Determine the [x, y] coordinate at the center of the cell enclosing the given text.  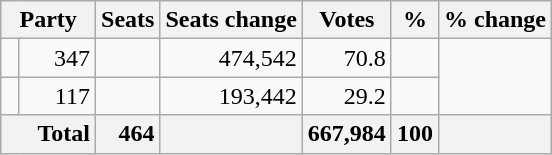
Total [48, 134]
% change [494, 20]
464 [128, 134]
117 [58, 96]
% [414, 20]
Seats change [231, 20]
667,984 [346, 134]
Party [48, 20]
347 [58, 58]
29.2 [346, 96]
193,442 [231, 96]
Seats [128, 20]
Votes [346, 20]
474,542 [231, 58]
70.8 [346, 58]
100 [414, 134]
